Return [x, y] of the center of cell containing provided text 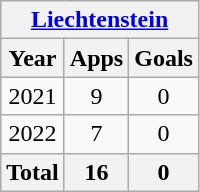
Liechtenstein [100, 20]
2022 [33, 134]
Goals [164, 58]
2021 [33, 96]
Year [33, 58]
7 [96, 134]
16 [96, 172]
Total [33, 172]
Apps [96, 58]
9 [96, 96]
